For the text-containing cell, return its midpoint in [X, Y] coordinate format. 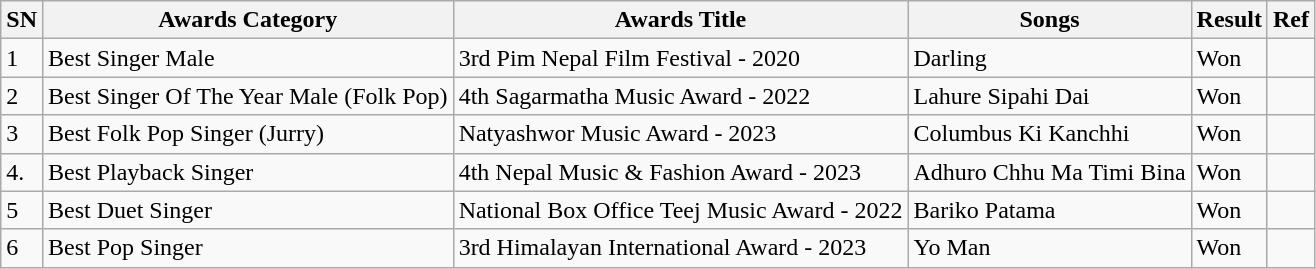
1 [22, 58]
Darling [1050, 58]
Awards Title [680, 20]
Yo Man [1050, 248]
Natyashwor Music Award - 2023 [680, 134]
3 [22, 134]
Songs [1050, 20]
2 [22, 96]
Bariko Patama [1050, 210]
Ref [1290, 20]
Awards Category [248, 20]
4th Nepal Music & Fashion Award - 2023 [680, 172]
4. [22, 172]
5 [22, 210]
National Box Office Teej Music Award - 2022 [680, 210]
Best Playback Singer [248, 172]
3rd Pim Nepal Film Festival - 2020 [680, 58]
Columbus Ki Kanchhi [1050, 134]
Best Singer Male [248, 58]
Adhuro Chhu Ma Timi Bina [1050, 172]
Lahure Sipahi Dai [1050, 96]
Best Pop Singer [248, 248]
3rd Himalayan International Award - 2023 [680, 248]
Best Duet Singer [248, 210]
6 [22, 248]
Best Singer Of The Year Male (Folk Pop) [248, 96]
Result [1229, 20]
SN [22, 20]
4th Sagarmatha Music Award - 2022 [680, 96]
Best Folk Pop Singer (Jurry) [248, 134]
